Determine the (x, y) coordinate at the center of the cell enclosing the given text.  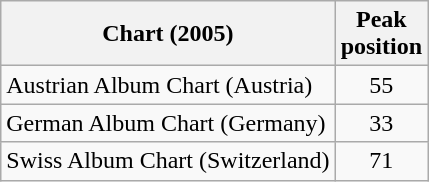
55 (381, 85)
Austrian Album Chart (Austria) (168, 85)
71 (381, 161)
Chart (2005) (168, 34)
German Album Chart (Germany) (168, 123)
Peakposition (381, 34)
33 (381, 123)
Swiss Album Chart (Switzerland) (168, 161)
